Search for the cell housing the specified text and yield its (X, Y) center coordinate. 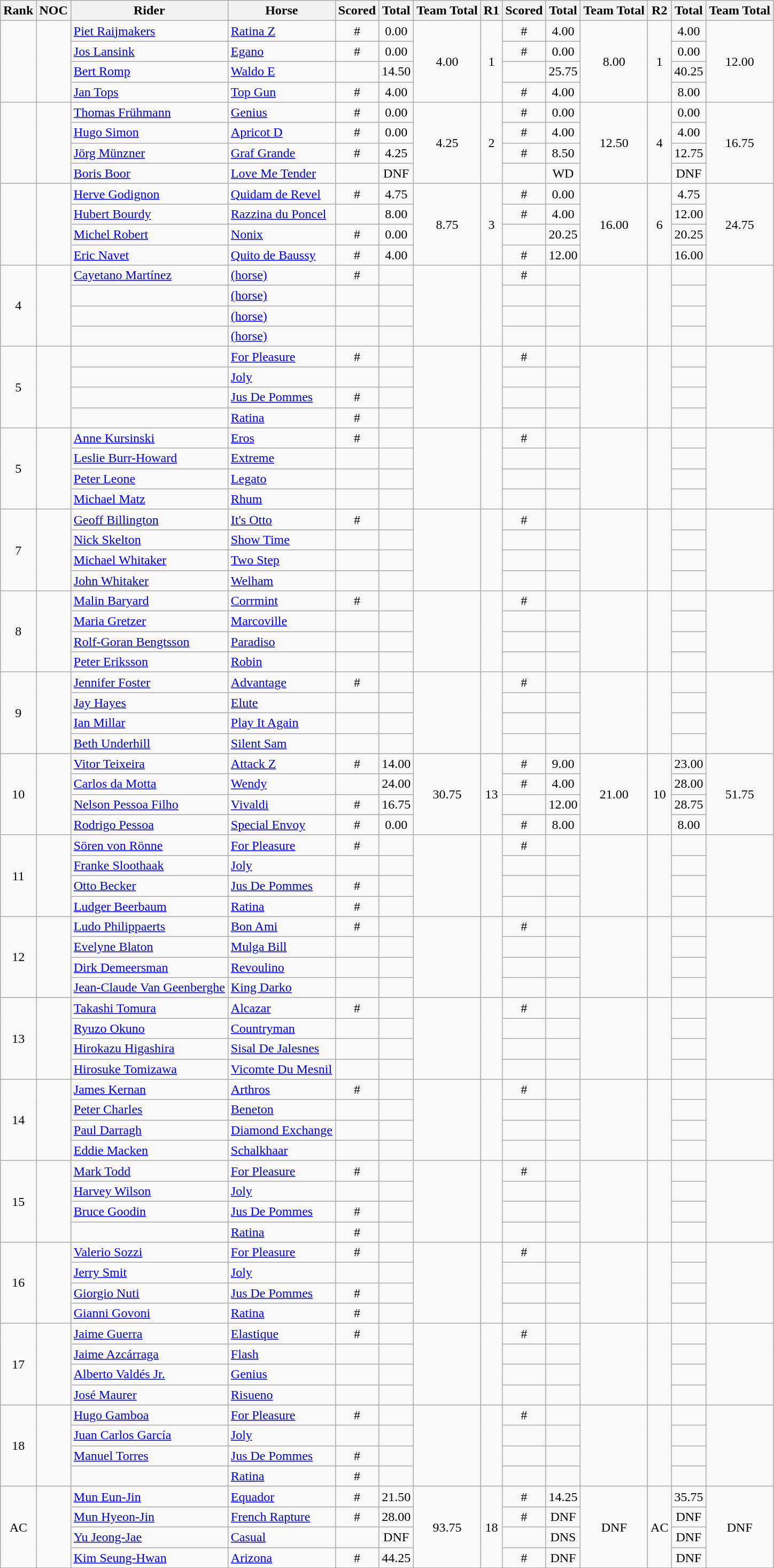
NOC (53, 11)
8 (18, 632)
Geoff Billington (149, 519)
R2 (660, 11)
Top Gun (281, 92)
Eros (281, 438)
24.75 (740, 224)
Love Me Tender (281, 173)
Giorgio Nuti (149, 1293)
Beth Underhill (149, 743)
Hugo Gamboa (149, 1415)
14.00 (397, 764)
12.50 (614, 143)
35.75 (688, 1496)
8.75 (447, 224)
Ian Millar (149, 723)
Sören von Rönne (149, 845)
Yu Jeong-Jae (149, 1537)
14 (18, 1120)
Vicomte Du Mesnil (281, 1069)
7 (18, 550)
Harvey Wilson (149, 1191)
14.25 (563, 1496)
Razzina du Poncel (281, 214)
It's Otto (281, 519)
Nick Skelton (149, 540)
Two Step (281, 560)
WD (563, 173)
Jennifer Foster (149, 682)
José Maurer (149, 1395)
Jos Lansink (149, 51)
Bert Romp (149, 72)
R1 (491, 11)
Michael Whitaker (149, 560)
Rodrigo Pessoa (149, 825)
Corrmint (281, 601)
Play It Again (281, 723)
Revoulino (281, 967)
John Whitaker (149, 580)
16 (18, 1283)
Bon Ami (281, 927)
12.75 (688, 153)
Countryman (281, 1028)
40.25 (688, 72)
Jean-Claude Van Geenberghe (149, 988)
Advantage (281, 682)
11 (18, 875)
Wendy (281, 784)
9.00 (563, 764)
Takashi Tomura (149, 1008)
Ratina Z (281, 31)
17 (18, 1364)
Rider (149, 11)
14.50 (397, 72)
23.00 (688, 764)
Egano (281, 51)
25.75 (563, 72)
Leslie Burr-Howard (149, 458)
Carlos da Motta (149, 784)
21.50 (397, 1496)
Jaime Azcárraga (149, 1354)
12 (18, 957)
Herve Godignon (149, 194)
Cayetano Martínez (149, 275)
Rank (18, 11)
Alberto Valdés Jr. (149, 1374)
French Rapture (281, 1517)
2 (491, 143)
Anne Kursinski (149, 438)
Equador (281, 1496)
Manuel Torres (149, 1456)
James Kernan (149, 1089)
Jörg Münzner (149, 153)
Quito de Baussy (281, 255)
Evelyne Blaton (149, 947)
Mark Todd (149, 1171)
Quidam de Revel (281, 194)
24.00 (397, 784)
Paradiso (281, 642)
44.25 (397, 1558)
93.75 (447, 1527)
King Darko (281, 988)
Casual (281, 1537)
Nelson Pessoa Filho (149, 804)
Hirokazu Higashira (149, 1049)
Sisal De Jalesnes (281, 1049)
Elute (281, 703)
Gianni Govoni (149, 1313)
Silent Sam (281, 743)
Valerio Sozzi (149, 1252)
Horse (281, 11)
Jan Tops (149, 92)
Paul Darragh (149, 1130)
Dirk Demeersman (149, 967)
Jerry Smit (149, 1273)
Graf Grande (281, 153)
8.50 (563, 153)
Otto Becker (149, 886)
Welham (281, 580)
Diamond Exchange (281, 1130)
Ludo Philippaerts (149, 927)
Maria Gretzer (149, 621)
Thomas Frühmann (149, 112)
6 (660, 224)
Jay Hayes (149, 703)
Juan Carlos García (149, 1435)
Eddie Macken (149, 1150)
Marcoville (281, 621)
Hirosuke Tomizawa (149, 1069)
Apricot D (281, 133)
Eric Navet (149, 255)
Vitor Teixeira (149, 764)
Michael Matz (149, 499)
Special Envoy (281, 825)
Rhum (281, 499)
Risueno (281, 1395)
Mulga Bill (281, 947)
Hubert Bourdy (149, 214)
Robin (281, 662)
9 (18, 713)
Peter Leone (149, 479)
3 (491, 224)
Alcazar (281, 1008)
Legato (281, 479)
28.75 (688, 804)
Ryuzo Okuno (149, 1028)
15 (18, 1201)
Franke Sloothaak (149, 865)
Attack Z (281, 764)
Hugo Simon (149, 133)
Beneton (281, 1110)
Kim Seung-Hwan (149, 1558)
Michel Robert (149, 234)
Arthros (281, 1089)
Piet Raijmakers (149, 31)
Vivaldi (281, 804)
21.00 (614, 794)
Malin Baryard (149, 601)
Show Time (281, 540)
Flash (281, 1354)
Arizona (281, 1558)
Bruce Goodin (149, 1211)
Rolf-Goran Bengtsson (149, 642)
Jaime Guerra (149, 1334)
30.75 (447, 794)
Nonix (281, 234)
Ludger Beerbaum (149, 906)
Boris Boor (149, 173)
Mun Eun-Jin (149, 1496)
Schalkhaar (281, 1150)
DNS (563, 1537)
Extreme (281, 458)
Peter Charles (149, 1110)
Elastique (281, 1334)
Mun Hyeon-Jin (149, 1517)
Peter Eriksson (149, 662)
51.75 (740, 794)
Waldo E (281, 72)
